Identify which cell holds the provided text, then report its [x, y] central coordinate. 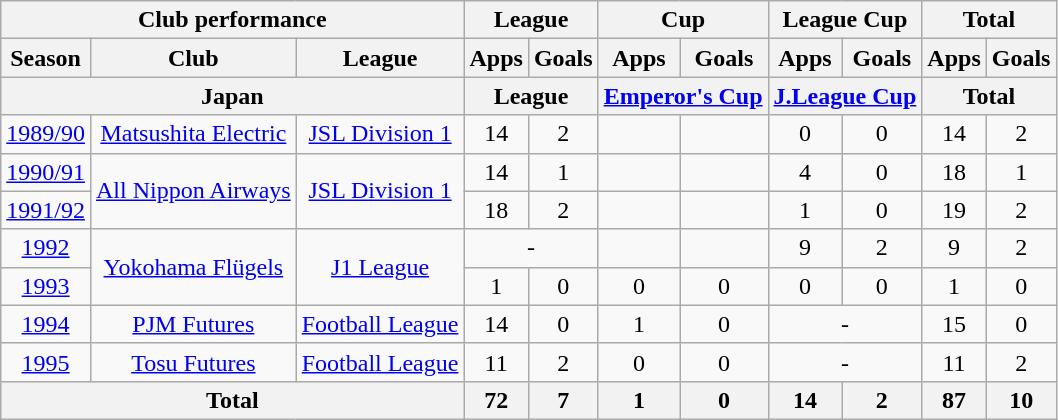
1994 [46, 324]
J.League Cup [845, 96]
1991/92 [46, 210]
15 [954, 324]
19 [954, 210]
Japan [232, 96]
72 [496, 400]
7 [563, 400]
PJM Futures [193, 324]
1992 [46, 248]
Tosu Futures [193, 362]
1990/91 [46, 172]
J1 League [380, 267]
League Cup [845, 20]
10 [1021, 400]
Club performance [232, 20]
Matsushita Electric [193, 134]
1989/90 [46, 134]
Club [193, 58]
1995 [46, 362]
Yokohama Flügels [193, 267]
Season [46, 58]
1993 [46, 286]
All Nippon Airways [193, 191]
Cup [683, 20]
Emperor's Cup [683, 96]
87 [954, 400]
4 [805, 172]
